From the cell containing the given text, extract its center point as [X, Y] coordinate. 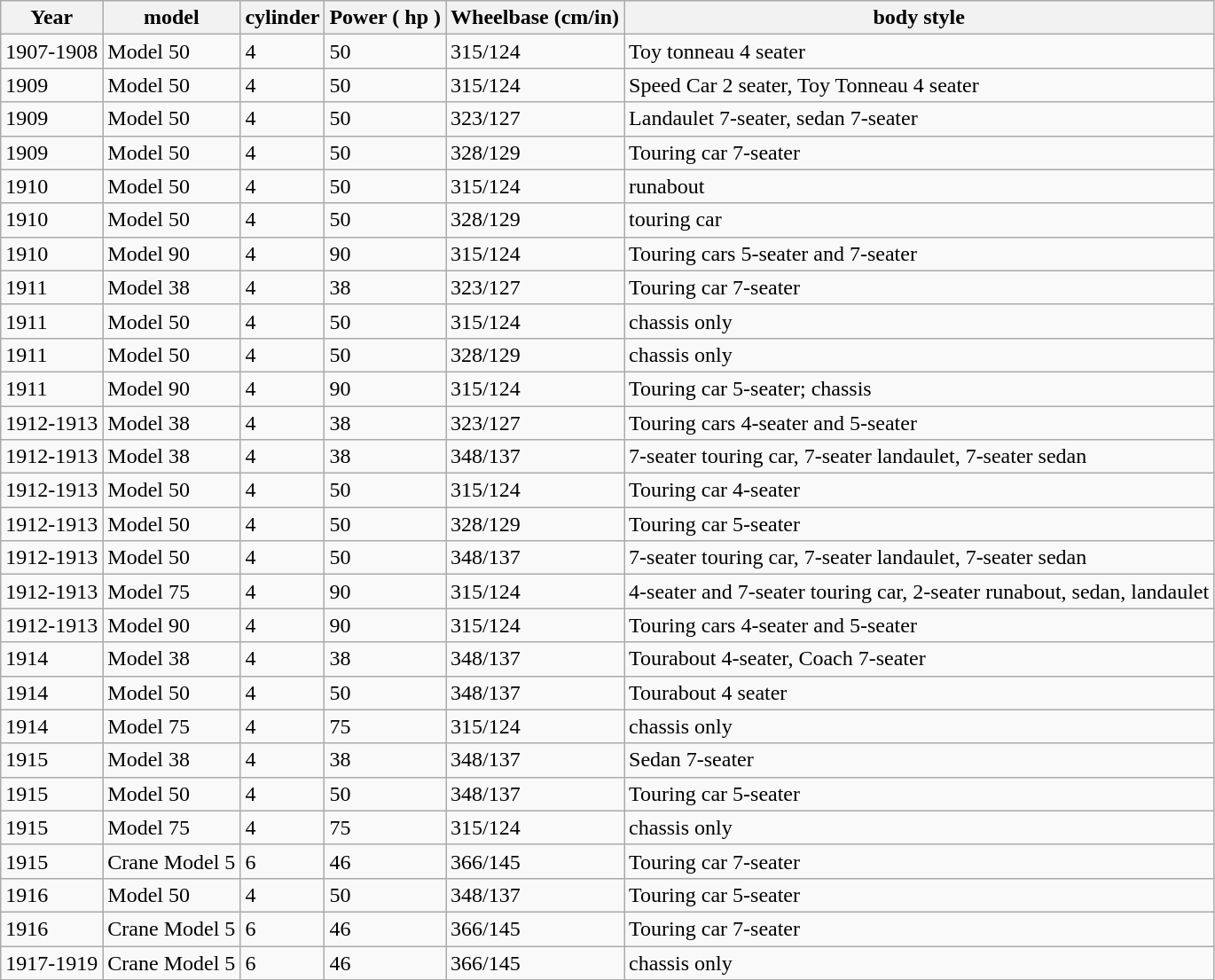
Power ( hp ) [385, 18]
4-seater and 7-seater touring car, 2-seater runabout, sedan, landaulet [919, 592]
Landaulet 7-seater, sedan 7-seater [919, 119]
model [172, 18]
Year [51, 18]
1907-1908 [51, 51]
body style [919, 18]
Touring car 4-seater [919, 490]
Tourabout 4-seater, Coach 7-seater [919, 659]
runabout [919, 186]
Touring car 5-seater; chassis [919, 388]
1917-1919 [51, 962]
Speed Car 2 seater, Toy Tonneau 4 seater [919, 85]
Touring cars 5-seater and 7-seater [919, 254]
Toy tonneau 4 seater [919, 51]
Tourabout 4 seater [919, 693]
Wheelbase (cm/in) [536, 18]
Sedan 7-seater [919, 760]
touring car [919, 220]
cylinder [282, 18]
